Locate the cell with the specified text and output its (x, y) center coordinate. 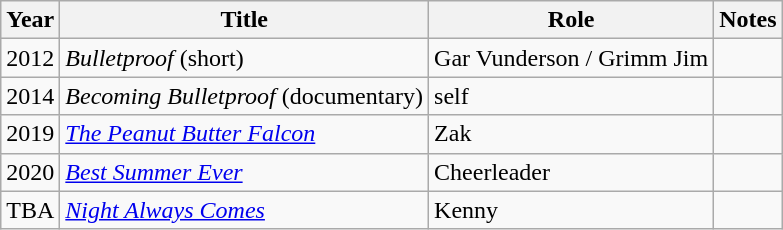
2019 (30, 134)
Gar Vunderson / Grimm Jim (572, 58)
Best Summer Ever (244, 172)
Notes (748, 20)
Year (30, 20)
Bulletproof (short) (244, 58)
TBA (30, 210)
2020 (30, 172)
The Peanut Butter Falcon (244, 134)
self (572, 96)
2012 (30, 58)
2014 (30, 96)
Kenny (572, 210)
Cheerleader (572, 172)
Zak (572, 134)
Title (244, 20)
Becoming Bulletproof (documentary) (244, 96)
Night Always Comes (244, 210)
Role (572, 20)
